Return (x, y) of the center of cell containing provided text 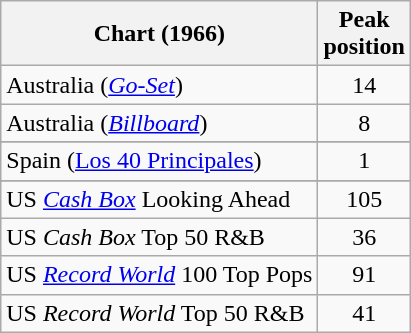
US Cash Box Looking Ahead (160, 199)
Chart (1966) (160, 34)
Australia (Go-Set) (160, 85)
Peakposition (364, 34)
8 (364, 123)
Australia (Billboard) (160, 123)
US Record World 100 Top Pops (160, 275)
Spain (Los 40 Principales) (160, 161)
US Cash Box Top 50 R&B (160, 237)
US Record World Top 50 R&B (160, 313)
105 (364, 199)
36 (364, 237)
1 (364, 161)
41 (364, 313)
91 (364, 275)
14 (364, 85)
